Search for the cell housing the specified text and yield its [x, y] center coordinate. 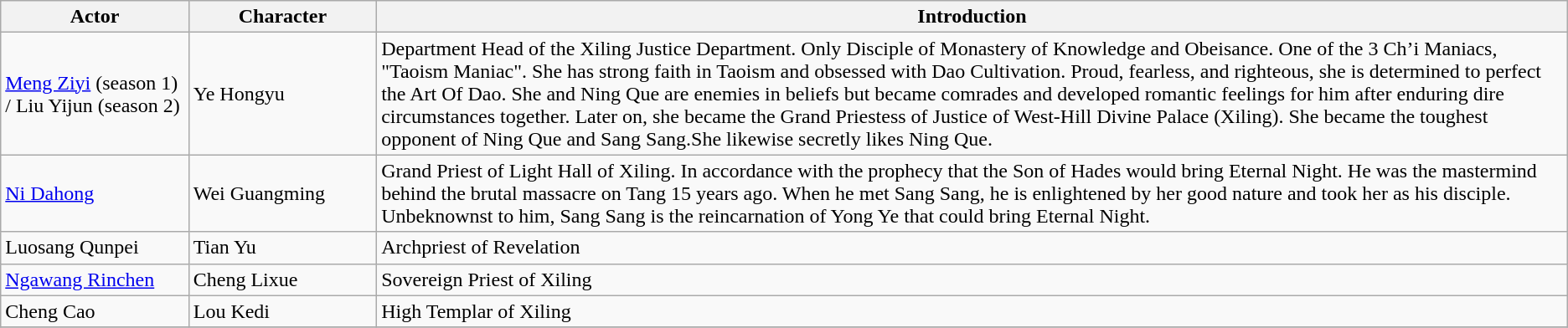
Lou Kedi [282, 311]
Sovereign Priest of Xiling [972, 279]
Ye Hongyu [282, 94]
Cheng Cao [95, 311]
Luosang Qunpei [95, 248]
Meng Ziyi (season 1) / Liu Yijun (season 2) [95, 94]
Tian Yu [282, 248]
Introduction [972, 17]
Ni Dahong [95, 193]
Wei Guangming [282, 193]
Actor [95, 17]
Archpriest of Revelation [972, 248]
High Templar of Xiling [972, 311]
Character [282, 17]
Ngawang Rinchen [95, 279]
Cheng Lixue [282, 279]
